Return the (x, y) coordinate for the center point of the cell that contains the specified text.  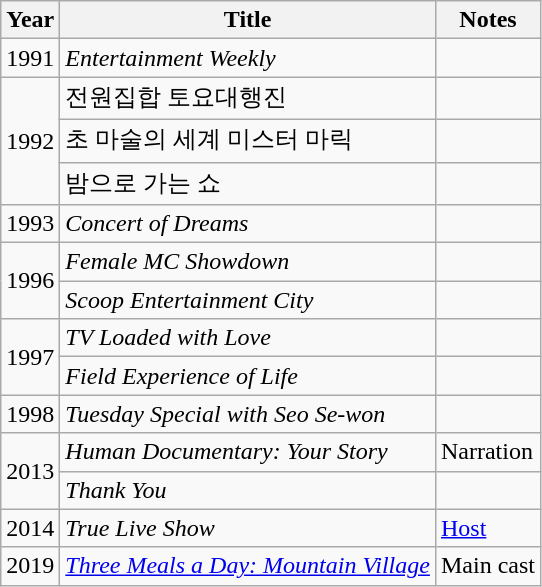
True Live Show (248, 528)
Human Documentary: Your Story (248, 452)
2014 (30, 528)
전원집합 토요대행진 (248, 98)
Female MC Showdown (248, 262)
1991 (30, 58)
1998 (30, 414)
Scoop Entertainment City (248, 300)
1996 (30, 281)
밤으로 가는 쇼 (248, 184)
Entertainment Weekly (248, 58)
TV Loaded with Love (248, 338)
Field Experience of Life (248, 376)
Host (488, 528)
Thank You (248, 490)
Main cast (488, 566)
1997 (30, 357)
Notes (488, 20)
2019 (30, 566)
Title (248, 20)
1992 (30, 141)
Three Meals a Day: Mountain Village (248, 566)
Narration (488, 452)
Year (30, 20)
Concert of Dreams (248, 224)
1993 (30, 224)
초 마술의 세계 미스터 마릭 (248, 140)
2013 (30, 471)
Tuesday Special with Seo Se-won (248, 414)
